Detect which cell encompasses the target text, then output its (x, y) center coordinate. 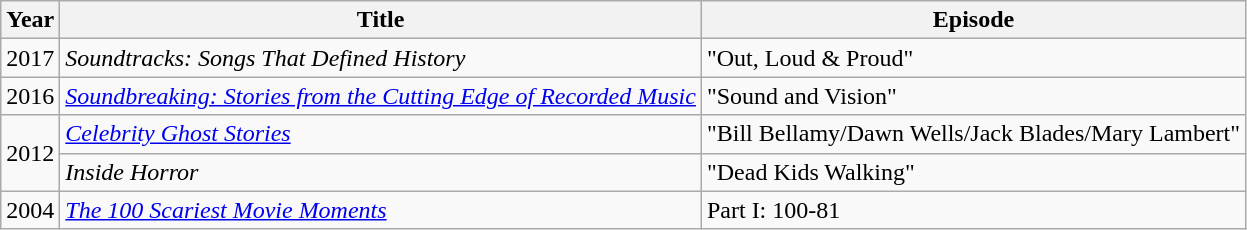
Soundbreaking: Stories from the Cutting Edge of Recorded Music (381, 96)
2012 (30, 153)
"Sound and Vision" (973, 96)
The 100 Scariest Movie Moments (381, 210)
Part I: 100-81 (973, 210)
Year (30, 20)
2016 (30, 96)
"Bill Bellamy/Dawn Wells/Jack Blades/Mary Lambert" (973, 134)
2017 (30, 58)
Celebrity Ghost Stories (381, 134)
Soundtracks: Songs That Defined History (381, 58)
Inside Horror (381, 172)
Episode (973, 20)
2004 (30, 210)
"Out, Loud & Proud" (973, 58)
"Dead Kids Walking" (973, 172)
Title (381, 20)
